Determine the [X, Y] coordinate at the center of the cell enclosing the given text.  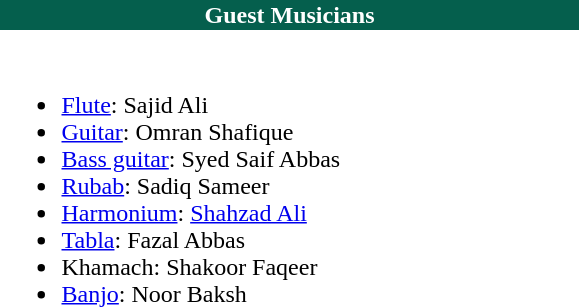
Guest Musicians [290, 15]
